For the text-containing cell, return its midpoint in [x, y] coordinate format. 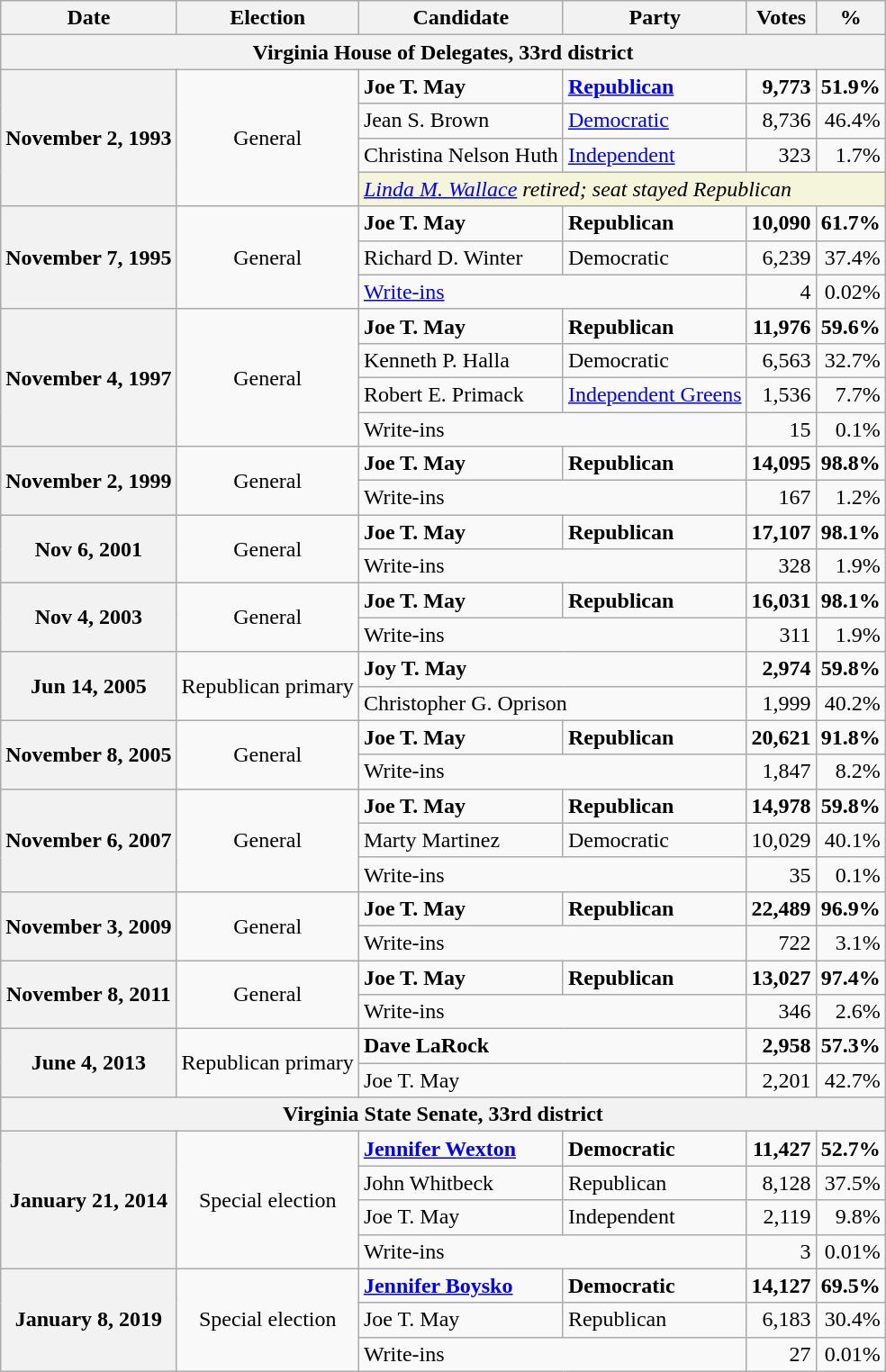
346 [782, 1012]
November 2, 1999 [88, 481]
69.5% [850, 1286]
10,090 [782, 223]
Nov 4, 2003 [88, 618]
Joy T. May [553, 669]
51.9% [850, 86]
17,107 [782, 532]
January 21, 2014 [88, 1200]
2,974 [782, 669]
2.6% [850, 1012]
Candidate [461, 18]
6,239 [782, 257]
722 [782, 943]
328 [782, 566]
Votes [782, 18]
20,621 [782, 737]
13,027 [782, 977]
Robert E. Primack [461, 394]
311 [782, 635]
323 [782, 155]
27 [782, 1354]
November 2, 1993 [88, 138]
2,201 [782, 1080]
35 [782, 874]
8,128 [782, 1183]
0.02% [850, 292]
1,536 [782, 394]
% [850, 18]
91.8% [850, 737]
22,489 [782, 908]
42.7% [850, 1080]
1.7% [850, 155]
37.4% [850, 257]
Linda M. Wallace retired; seat stayed Republican [621, 189]
Jennifer Wexton [461, 1149]
Kenneth P. Halla [461, 360]
59.6% [850, 326]
January 8, 2019 [88, 1320]
Christina Nelson Huth [461, 155]
Marty Martinez [461, 840]
9.8% [850, 1217]
14,095 [782, 464]
Dave LaRock [553, 1046]
Christopher G. Oprison [553, 703]
14,127 [782, 1286]
11,976 [782, 326]
1,847 [782, 772]
40.1% [850, 840]
97.4% [850, 977]
3 [782, 1251]
57.3% [850, 1046]
61.7% [850, 223]
Virginia House of Delegates, 33rd district [443, 52]
167 [782, 498]
7.7% [850, 394]
1,999 [782, 703]
November 8, 2011 [88, 994]
November 7, 1995 [88, 257]
40.2% [850, 703]
8.2% [850, 772]
1.2% [850, 498]
Richard D. Winter [461, 257]
2,119 [782, 1217]
November 8, 2005 [88, 754]
11,427 [782, 1149]
June 4, 2013 [88, 1063]
98.8% [850, 464]
37.5% [850, 1183]
Jennifer Boysko [461, 1286]
6,183 [782, 1320]
2,958 [782, 1046]
10,029 [782, 840]
30.4% [850, 1320]
November 6, 2007 [88, 840]
Date [88, 18]
6,563 [782, 360]
32.7% [850, 360]
8,736 [782, 121]
Nov 6, 2001 [88, 549]
Independent Greens [655, 394]
9,773 [782, 86]
96.9% [850, 908]
Jun 14, 2005 [88, 686]
52.7% [850, 1149]
16,031 [782, 600]
John Whitbeck [461, 1183]
Virginia State Senate, 33rd district [443, 1115]
Party [655, 18]
November 3, 2009 [88, 925]
15 [782, 429]
14,978 [782, 806]
November 4, 1997 [88, 377]
Jean S. Brown [461, 121]
4 [782, 292]
3.1% [850, 943]
Election [267, 18]
46.4% [850, 121]
